Search for the cell housing the specified text and yield its [X, Y] center coordinate. 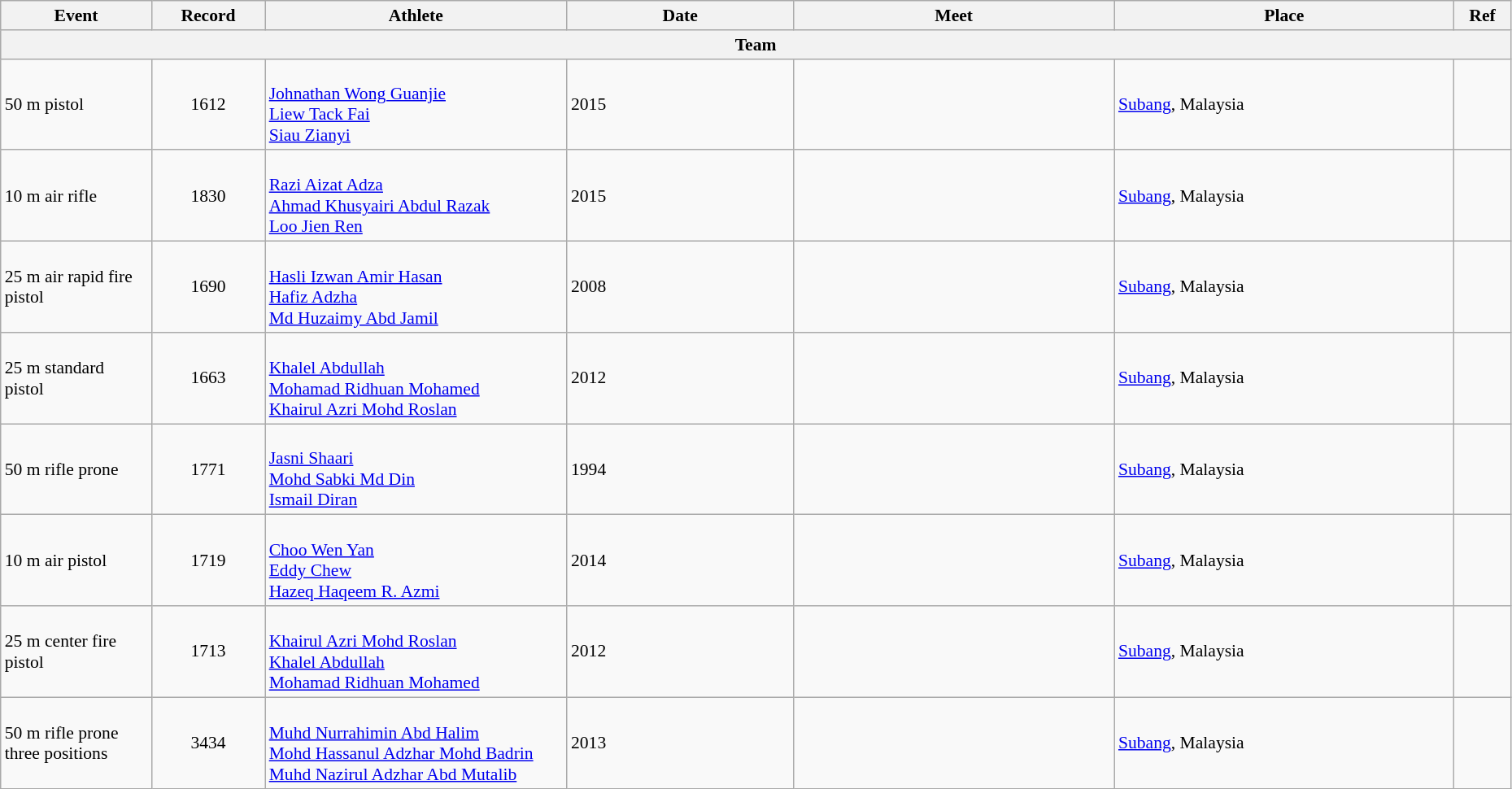
25 m center fire pistol [76, 652]
Khalel AbdullahMohamad Ridhuan MohamedKhairul Azri Mohd Roslan [416, 378]
Ref [1483, 15]
1771 [208, 469]
Hasli Izwan Amir HasanHafiz AdzhaMd Huzaimy Abd Jamil [416, 287]
1994 [680, 469]
Johnathan Wong GuanjieLiew Tack FaiSiau Zianyi [416, 104]
50 m pistol [76, 104]
25 m standard pistol [76, 378]
25 m air rapid fire pistol [76, 287]
Place [1284, 15]
Record [208, 15]
Jasni ShaariMohd Sabki Md DinIsmail Diran [416, 469]
Choo Wen YanEddy ChewHazeq Haqeem R. Azmi [416, 560]
1713 [208, 652]
2014 [680, 560]
1663 [208, 378]
50 m rifle prone [76, 469]
3434 [208, 743]
1612 [208, 104]
Event [76, 15]
Khairul Azri Mohd RoslanKhalel AbdullahMohamad Ridhuan Mohamed [416, 652]
Muhd Nurrahimin Abd HalimMohd Hassanul Adzhar Mohd BadrinMuhd Nazirul Adzhar Abd Mutalib [416, 743]
Athlete [416, 15]
2008 [680, 287]
10 m air rifle [76, 196]
Date [680, 15]
50 m rifle prone three positions [76, 743]
Team [756, 45]
2013 [680, 743]
1690 [208, 287]
Razi Aizat AdzaAhmad Khusyairi Abdul RazakLoo Jien Ren [416, 196]
Meet [953, 15]
1719 [208, 560]
1830 [208, 196]
10 m air pistol [76, 560]
